Locate the cell with the specified text and output its [X, Y] center coordinate. 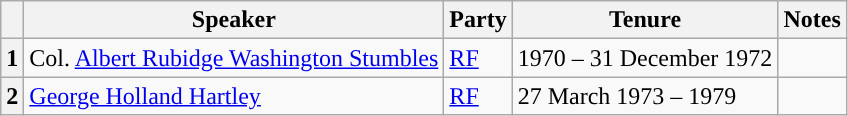
1 [12, 58]
Tenure [645, 20]
Speaker [234, 20]
Notes [812, 20]
Party [478, 20]
1970 – 31 December 1972 [645, 58]
27 March 1973 – 1979 [645, 96]
George Holland Hartley [234, 96]
2 [12, 96]
Col. Albert Rubidge Washington Stumbles [234, 58]
